Scan for the cell matching the given text and deliver its (x, y) coordinate at center. 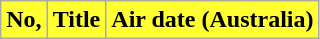
Title (76, 20)
No, (24, 20)
Air date (Australia) (212, 20)
